Determine the [x, y] coordinate at the center of the cell enclosing the given text.  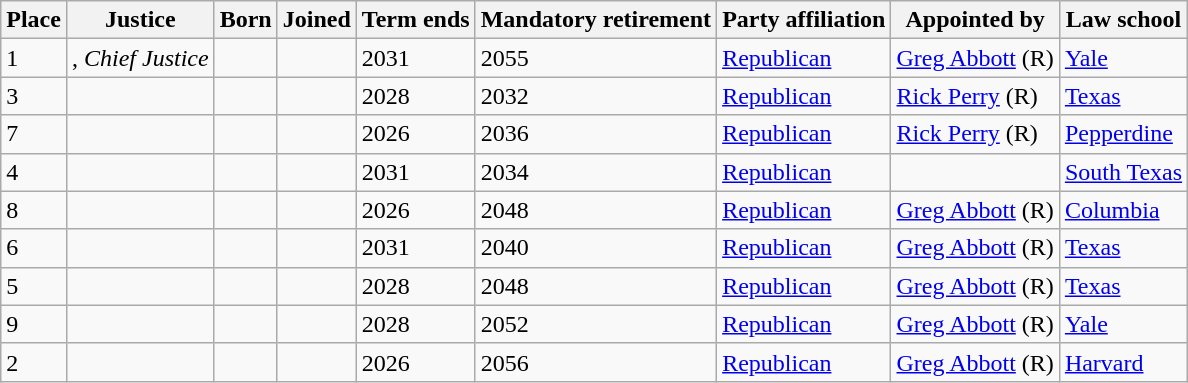
6 [34, 248]
, Chief Justice [140, 58]
Appointed by [975, 20]
Law school [1123, 20]
Pepperdine [1123, 134]
Term ends [416, 20]
9 [34, 324]
3 [34, 96]
2 [34, 362]
8 [34, 210]
Party affiliation [804, 20]
South Texas [1123, 172]
2052 [596, 324]
2040 [596, 248]
2032 [596, 96]
2056 [596, 362]
1 [34, 58]
Columbia [1123, 210]
Justice [140, 20]
Born [246, 20]
2055 [596, 58]
2034 [596, 172]
7 [34, 134]
2036 [596, 134]
Mandatory retirement [596, 20]
Place [34, 20]
Joined [316, 20]
Harvard [1123, 362]
4 [34, 172]
5 [34, 286]
